Return (X, Y) of the center of cell containing provided text 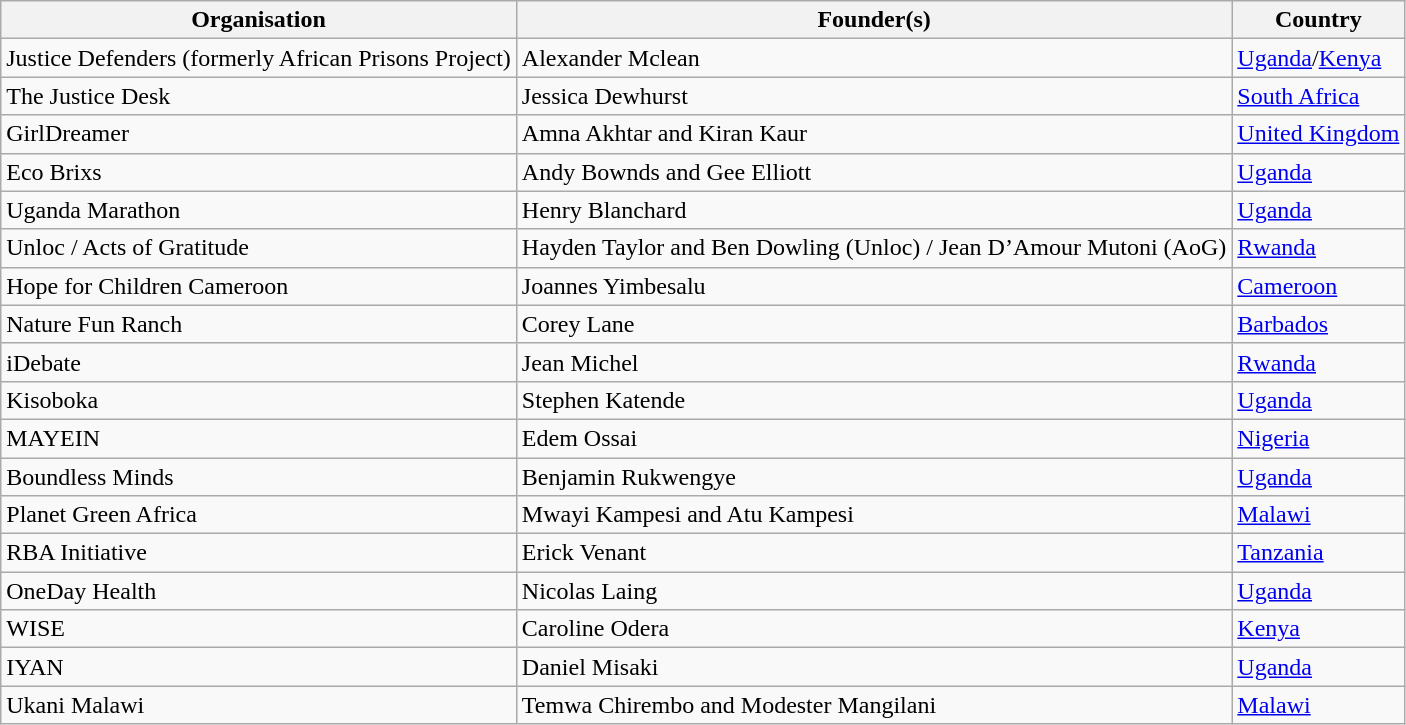
Mwayi Kampesi and Atu Kampesi (874, 515)
Tanzania (1318, 553)
Hayden Taylor and Ben Dowling (Unloc) / Jean D’Amour Mutoni (AoG) (874, 248)
South Africa (1318, 96)
Country (1318, 20)
MAYEIN (259, 438)
Temwa Chirembo and Modester Mangilani (874, 705)
Henry Blanchard (874, 210)
WISE (259, 629)
Organisation (259, 20)
OneDay Health (259, 591)
Ukani Malawi (259, 705)
The Justice Desk (259, 96)
Erick Venant (874, 553)
Unloc / Acts of Gratitude (259, 248)
IYAN (259, 667)
Nicolas Laing (874, 591)
Cameroon (1318, 286)
Joannes Yimbesalu (874, 286)
Founder(s) (874, 20)
Nigeria (1318, 438)
Corey Lane (874, 324)
Uganda/Kenya (1318, 58)
United Kingdom (1318, 134)
Alexander Mclean (874, 58)
Kenya (1318, 629)
Uganda Marathon (259, 210)
Jean Michel (874, 362)
Amna Akhtar and Kiran Kaur (874, 134)
Justice Defenders (formerly African Prisons Project) (259, 58)
Edem Ossai (874, 438)
RBA Initiative (259, 553)
Hope for Children Cameroon (259, 286)
Stephen Katende (874, 400)
Barbados (1318, 324)
Planet Green Africa (259, 515)
Caroline Odera (874, 629)
Eco Brixs (259, 172)
Jessica Dewhurst (874, 96)
GirlDreamer (259, 134)
Boundless Minds (259, 477)
Nature Fun Ranch (259, 324)
iDebate (259, 362)
Benjamin Rukwengye (874, 477)
Kisoboka (259, 400)
Daniel Misaki (874, 667)
Andy Bownds and Gee Elliott (874, 172)
